Return the [x, y] coordinate for the center point of the cell that contains the specified text.  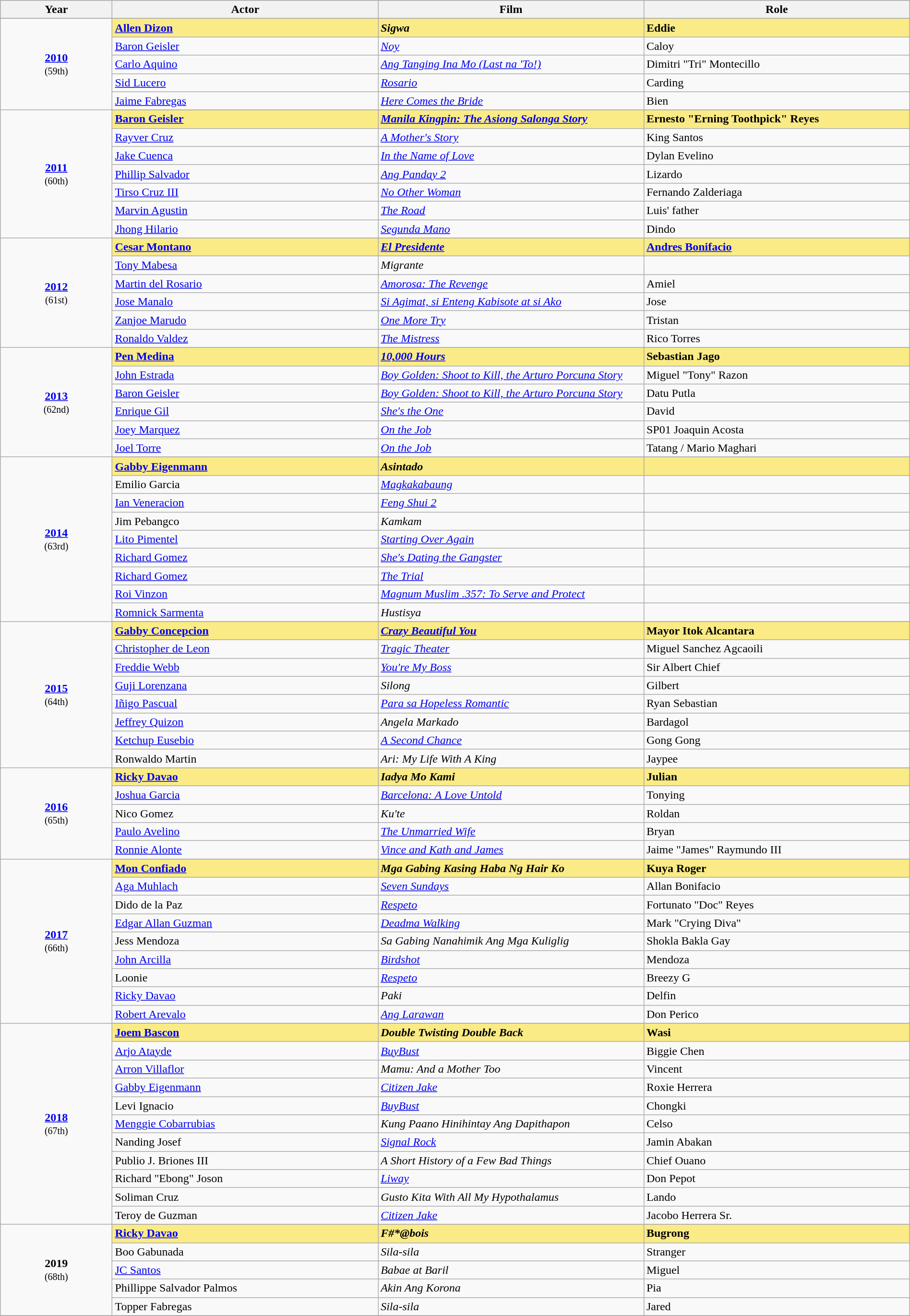
El Presidente [511, 247]
Sid Lucero [245, 83]
Arjo Atayde [245, 1051]
Loonie [245, 978]
2014(63rd) [57, 539]
Shokla Bakla Gay [777, 941]
Phillippe Salvador Palmos [245, 1288]
Mendoza [777, 959]
Teroy de Guzman [245, 1215]
2015(64th) [57, 694]
Nico Gomez [245, 814]
Paki [511, 996]
10,000 Hours [511, 357]
Stranger [777, 1252]
Joel Torre [245, 448]
Liway [511, 1179]
Eddie [777, 28]
Bryan [777, 832]
Si Agimat, si Enteng Kabisote at si Ako [511, 302]
Tonying [777, 795]
Mga Gabing Kasing Haba Ng Hair Ko [511, 868]
Soliman Cruz [245, 1197]
Don Perico [777, 1014]
Iñigo Pascual [245, 704]
King Santos [777, 137]
Robert Arevalo [245, 1014]
Jeffrey Quizon [245, 722]
F#*@bois [511, 1233]
John Estrada [245, 375]
Roi Vinzon [245, 594]
You're My Boss [511, 667]
Publio J. Briones III [245, 1160]
Lizardo [777, 174]
Kamkam [511, 521]
Allan Bonifacio [777, 886]
Dimitri "Tri" Montecillo [777, 64]
Enrique Gil [245, 411]
2018(67th) [57, 1124]
Sebastian Jago [777, 357]
Gong Gong [777, 740]
Hustisya [511, 612]
Christopher de Leon [245, 649]
Edgar Allan Guzman [245, 923]
Tony Mabesa [245, 265]
Amorosa: The Revenge [511, 284]
Vincent [777, 1069]
Datu Putla [777, 393]
Mon Confiado [245, 868]
Babae at Baril [511, 1270]
Levi Ignacio [245, 1105]
Akin Ang Korona [511, 1288]
Sigwa [511, 28]
Kuya Roger [777, 868]
Bugrong [777, 1233]
Fortunato "Doc" Reyes [777, 905]
Segunda Mano [511, 229]
Bien [777, 101]
Sir Albert Chief [777, 667]
Fernando Zalderiaga [777, 192]
A Short History of a Few Bad Things [511, 1160]
Freddie Webb [245, 667]
Migrante [511, 265]
Here Comes the Bride [511, 101]
Andres Bonifacio [777, 247]
2016(65th) [57, 813]
Signal Rock [511, 1142]
Gilbert [777, 685]
Joey Marquez [245, 430]
Noy [511, 46]
Tatang / Mario Maghari [777, 448]
Delfin [777, 996]
2017(66th) [57, 942]
Sa Gabing Nanahimik Ang Mga Kuliglig [511, 941]
Luis' father [777, 210]
Ketchup Eusebio [245, 740]
2012(61st) [57, 293]
Zanjoe Marudo [245, 320]
Starting Over Again [511, 539]
2013(62nd) [57, 402]
Rayver Cruz [245, 137]
Guji Lorenzana [245, 685]
Gusto Kita With All My Hypothalamus [511, 1197]
Ang Tanging Ina Mo (Last na 'To!) [511, 64]
Angela Markado [511, 722]
Nanding Josef [245, 1142]
Miguel [777, 1270]
Kung Paano Hinihintay Ang Dapithapon [511, 1124]
SP01 Joaquin Acosta [777, 430]
Dido de la Paz [245, 905]
Role [777, 10]
John Arcilla [245, 959]
Ronwaldo Martin [245, 758]
Actor [245, 10]
Arron Villaflor [245, 1069]
Rico Torres [777, 338]
Ku'te [511, 814]
Amiel [777, 284]
Jake Cuenca [245, 156]
Aga Muhlach [245, 886]
Pia [777, 1288]
Feng Shui 2 [511, 502]
Biggie Chen [777, 1051]
Tragic Theater [511, 649]
Carlo Aquino [245, 64]
Lito Pimentel [245, 539]
Chongki [777, 1105]
Mamu: And a Mother Too [511, 1069]
Celso [777, 1124]
Mark "Crying Diva" [777, 923]
Barcelona: A Love Untold [511, 795]
Wasi [777, 1032]
Marvin Agustin [245, 210]
Birdshot [511, 959]
Dindo [777, 229]
Martin del Rosario [245, 284]
A Second Chance [511, 740]
In the Name of Love [511, 156]
Jhong Hilario [245, 229]
Film [511, 10]
Crazy Beautiful You [511, 631]
Rosario [511, 83]
Paulo Avelino [245, 832]
Jim Pebangco [245, 521]
Topper Fabregas [245, 1306]
Seven Sundays [511, 886]
Ari: My Life With A King [511, 758]
Magnum Muslim .357: To Serve and Protect [511, 594]
Jaime Fabregas [245, 101]
Phillip Salvador [245, 174]
Dylan Evelino [777, 156]
The Road [511, 210]
2011(60th) [57, 174]
Jose [777, 302]
2019(68th) [57, 1270]
Julian [777, 777]
Breezy G [777, 978]
Romnick Sarmenta [245, 612]
Para sa Hopeless Romantic [511, 704]
2010(59th) [57, 64]
Ronaldo Valdez [245, 338]
Jose Manalo [245, 302]
Jess Mendoza [245, 941]
Chief Ouano [777, 1160]
Roldan [777, 814]
Mayor Itok Alcantara [777, 631]
Ang Larawan [511, 1014]
Don Pepot [777, 1179]
Ang Panday 2 [511, 174]
Deadma Walking [511, 923]
She's Dating the Gangster [511, 558]
Miguel "Tony" Razon [777, 375]
Ronnie Alonte [245, 850]
The Trial [511, 576]
Jared [777, 1306]
Ian Veneracion [245, 502]
Caloy [777, 46]
Jaime "James" Raymundo III [777, 850]
Roxie Herrera [777, 1087]
No Other Woman [511, 192]
Ryan Sebastian [777, 704]
Jamin Abakan [777, 1142]
JC Santos [245, 1270]
Allen Dizon [245, 28]
Gabby Concepcion [245, 631]
The Unmarried Wife [511, 832]
Asintado [511, 466]
Iadya Mo Kami [511, 777]
Joshua Garcia [245, 795]
David [777, 411]
Ernesto "Erning Toothpick" Reyes [777, 119]
A Mother's Story [511, 137]
Tristan [777, 320]
Silong [511, 685]
One More Try [511, 320]
Manila Kingpin: The Asiong Salonga Story [511, 119]
Jacobo Herrera Sr. [777, 1215]
Boo Gabunada [245, 1252]
Jaypee [777, 758]
Richard "Ebong" Joson [245, 1179]
Cesar Montano [245, 247]
Carding [777, 83]
Year [57, 10]
Bardagol [777, 722]
Lando [777, 1197]
The Mistress [511, 338]
Emilio Garcia [245, 484]
Magkakabaung [511, 484]
Vince and Kath and James [511, 850]
Double Twisting Double Back [511, 1032]
She's the One [511, 411]
Menggie Cobarrubias [245, 1124]
Tirso Cruz III [245, 192]
Joem Bascon [245, 1032]
Miguel Sanchez Agcaoili [777, 649]
Pen Medina [245, 357]
